Capture the cell that displays the provided text and extract its [x, y] central coordinate. 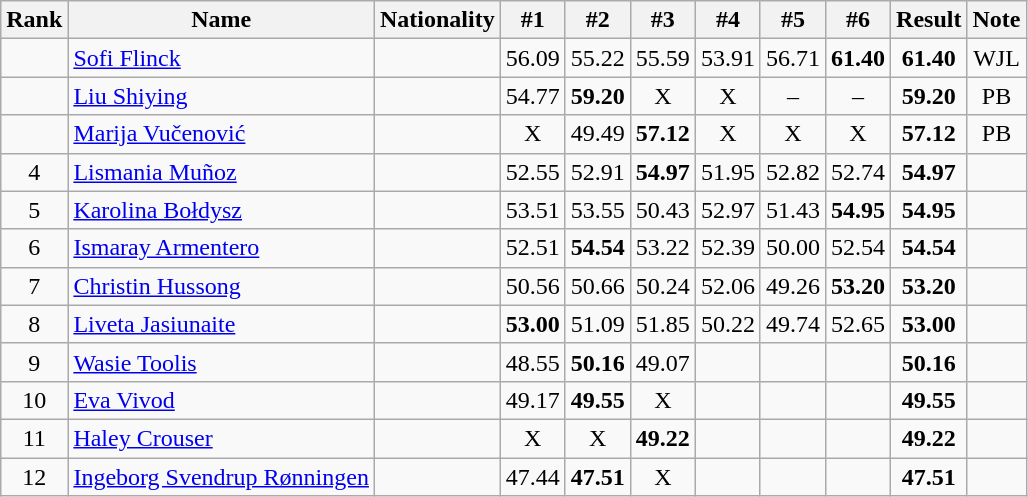
Nationality [437, 20]
#3 [662, 20]
7 [34, 286]
11 [34, 438]
8 [34, 324]
52.06 [728, 286]
51.09 [598, 324]
Ismaray Armentero [222, 248]
Eva Vivod [222, 400]
Rank [34, 20]
52.97 [728, 210]
52.74 [858, 172]
#4 [728, 20]
WJL [996, 58]
9 [34, 362]
49.07 [662, 362]
55.59 [662, 58]
Sofi Flinck [222, 58]
#6 [858, 20]
Christin Hussong [222, 286]
51.85 [662, 324]
50.24 [662, 286]
52.55 [532, 172]
5 [34, 210]
55.22 [598, 58]
49.26 [792, 286]
Wasie Toolis [222, 362]
49.74 [792, 324]
4 [34, 172]
51.43 [792, 210]
#5 [792, 20]
50.43 [662, 210]
Result [929, 20]
53.55 [598, 210]
Liu Shiying [222, 96]
10 [34, 400]
49.49 [598, 134]
12 [34, 477]
Haley Crouser [222, 438]
53.51 [532, 210]
52.91 [598, 172]
50.00 [792, 248]
51.95 [728, 172]
Liveta Jasiunaite [222, 324]
56.71 [792, 58]
52.54 [858, 248]
52.65 [858, 324]
53.22 [662, 248]
50.66 [598, 286]
#2 [598, 20]
Ingeborg Svendrup Rønningen [222, 477]
Name [222, 20]
49.17 [532, 400]
50.56 [532, 286]
Marija Vučenović [222, 134]
#1 [532, 20]
Lismania Muñoz [222, 172]
6 [34, 248]
53.91 [728, 58]
47.44 [532, 477]
50.22 [728, 324]
48.55 [532, 362]
52.51 [532, 248]
52.82 [792, 172]
54.77 [532, 96]
Karolina Bołdysz [222, 210]
Note [996, 20]
56.09 [532, 58]
52.39 [728, 248]
